Scan for the cell matching the given text and deliver its (x, y) coordinate at center. 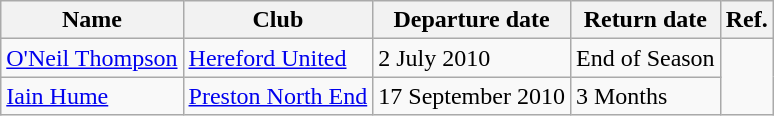
Club (278, 20)
O'Neil Thompson (92, 58)
3 Months (645, 96)
Return date (645, 20)
Iain Hume (92, 96)
Preston North End (278, 96)
Name (92, 20)
End of Season (645, 58)
Departure date (472, 20)
Hereford United (278, 58)
2 July 2010 (472, 58)
Ref. (746, 20)
17 September 2010 (472, 96)
